Determine the (X, Y) coordinate at the center of the cell enclosing the given text.  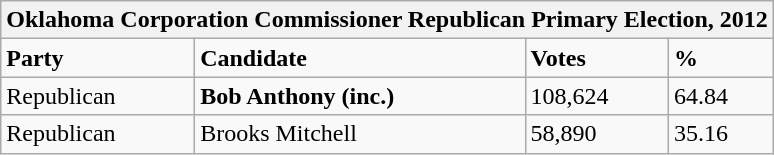
Votes (596, 58)
35.16 (722, 134)
Oklahoma Corporation Commissioner Republican Primary Election, 2012 (388, 20)
58,890 (596, 134)
Party (98, 58)
108,624 (596, 96)
Brooks Mitchell (360, 134)
64.84 (722, 96)
Candidate (360, 58)
Bob Anthony (inc.) (360, 96)
% (722, 58)
